Scan for the cell matching the given text and deliver its [X, Y] coordinate at center. 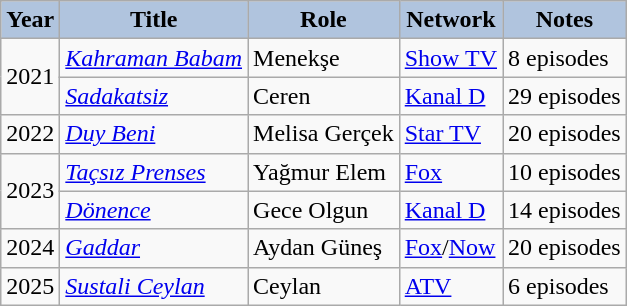
Ceren [324, 96]
Star TV [450, 134]
ATV [450, 286]
Gaddar [154, 248]
Dönence [154, 210]
2021 [30, 77]
Melisa Gerçek [324, 134]
Kahraman Babam [154, 58]
Aydan Güneş [324, 248]
Title [154, 20]
Notes [565, 20]
2022 [30, 134]
Sustali Ceylan [154, 286]
2024 [30, 248]
2025 [30, 286]
14 episodes [565, 210]
Fox/Now [450, 248]
Yağmur Elem [324, 172]
Taçsız Prenses [154, 172]
29 episodes [565, 96]
Network [450, 20]
Sadakatsiz [154, 96]
8 episodes [565, 58]
Gece Olgun [324, 210]
Role [324, 20]
6 episodes [565, 286]
10 episodes [565, 172]
Menekşe [324, 58]
Ceylan [324, 286]
Show TV [450, 58]
2023 [30, 191]
Year [30, 20]
Fox [450, 172]
Duy Beni [154, 134]
